Output the (x, y) coordinate of the center of the cell containing the given text.  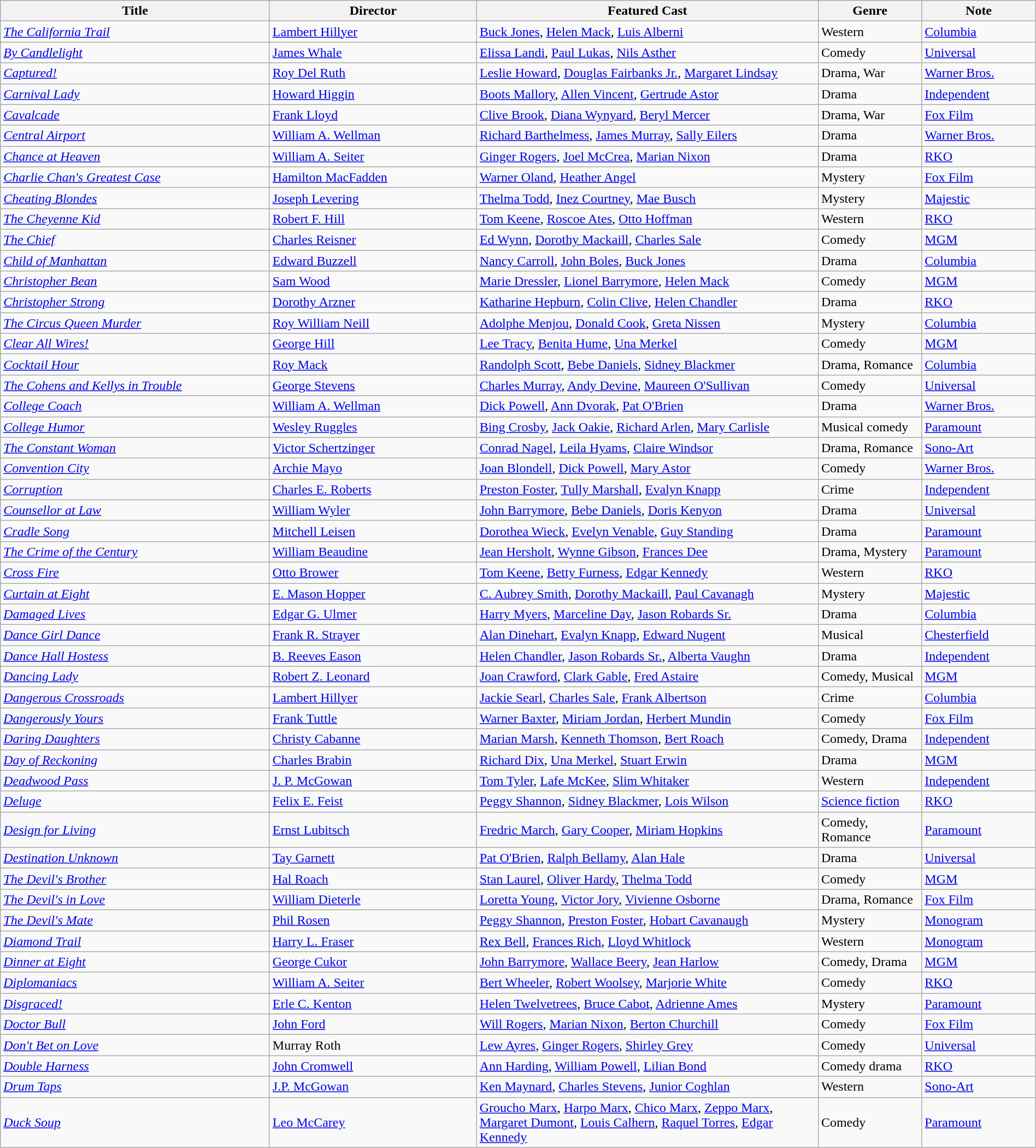
Clear All Wires! (136, 344)
Deadwood Pass (136, 781)
Warner Baxter, Miriam Jordan, Herbert Mundin (647, 718)
J. P. McGowan (373, 781)
Roy Mack (373, 365)
The Constant Woman (136, 448)
The Cohens and Kellys in Trouble (136, 385)
Day of Reckoning (136, 760)
Archie Mayo (373, 468)
Stan Laurel, Oliver Hardy, Thelma Todd (647, 878)
Charles E. Roberts (373, 489)
Musical (870, 635)
Adolphe Menjou, Donald Cook, Greta Nissen (647, 323)
Chesterfield (979, 635)
College Humor (136, 427)
Drum Taps (136, 1087)
Roy Del Ruth (373, 73)
Captured! (136, 73)
Cocktail Hour (136, 365)
The Devil's Brother (136, 878)
Design for Living (136, 830)
Felix E. Feist (373, 801)
E. Mason Hopper (373, 593)
Director (373, 11)
Dorothea Wieck, Evelyn Venable, Guy Standing (647, 531)
Jean Hersholt, Wynne Gibson, Frances Dee (647, 552)
Edgar G. Ulmer (373, 614)
William Beaudine (373, 552)
Hal Roach (373, 878)
Destination Unknown (136, 858)
The Devil's in Love (136, 899)
Double Harness (136, 1066)
The Crime of the Century (136, 552)
Thelma Todd, Inez Courtney, Mae Busch (647, 198)
Diplomaniacs (136, 983)
Marian Marsh, Kenneth Thomson, Bert Roach (647, 739)
Howard Higgin (373, 94)
J.P. McGowan (373, 1087)
Ken Maynard, Charles Stevens, Junior Coghlan (647, 1087)
Buck Jones, Helen Mack, Luis Alberni (647, 32)
Tom Keene, Betty Furness, Edgar Kennedy (647, 572)
Richard Barthelmess, James Murray, Sally Eilers (647, 136)
Central Airport (136, 136)
Counsellor at Law (136, 510)
The California Trail (136, 32)
Leslie Howard, Douglas Fairbanks Jr., Margaret Lindsay (647, 73)
Cavalcade (136, 115)
Victor Schertzinger (373, 448)
John Cromwell (373, 1066)
Comedy, Romance (870, 830)
Peggy Shannon, Preston Foster, Hobart Cavanaugh (647, 920)
Comedy, Musical (870, 677)
Christopher Bean (136, 282)
Warner Oland, Heather Angel (647, 177)
Christy Cabanne (373, 739)
Ernst Lubitsch (373, 830)
Daring Daughters (136, 739)
Richard Dix, Una Merkel, Stuart Erwin (647, 760)
Robert Z. Leonard (373, 677)
Genre (870, 11)
Otto Brower (373, 572)
Featured Cast (647, 11)
Cross Fire (136, 572)
The Cheyenne Kid (136, 219)
College Coach (136, 406)
Cheating Blondes (136, 198)
Don't Bet on Love (136, 1045)
Frank Lloyd (373, 115)
Alan Dinehart, Evalyn Knapp, Edward Nugent (647, 635)
John Barrymore, Bebe Daniels, Doris Kenyon (647, 510)
Tay Garnett (373, 858)
Pat O'Brien, Ralph Bellamy, Alan Hale (647, 858)
Dorothy Arzner (373, 302)
William Dieterle (373, 899)
Charles Reisner (373, 239)
Bing Crosby, Jack Oakie, Richard Arlen, Mary Carlisle (647, 427)
Rex Bell, Frances Rich, Lloyd Whitlock (647, 941)
Christopher Strong (136, 302)
Diamond Trail (136, 941)
William Wyler (373, 510)
Charles Murray, Andy Devine, Maureen O'Sullivan (647, 385)
Frank Tuttle (373, 718)
Robert F. Hill (373, 219)
Curtain at Eight (136, 593)
Deluge (136, 801)
George Hill (373, 344)
Marie Dressler, Lionel Barrymore, Helen Mack (647, 282)
Dancing Lady (136, 677)
Drama, Mystery (870, 552)
Chance at Heaven (136, 156)
James Whale (373, 52)
B. Reeves Eason (373, 656)
Lew Ayres, Ginger Rogers, Shirley Grey (647, 1045)
Cradle Song (136, 531)
Murray Roth (373, 1045)
Tom Keene, Roscoe Ates, Otto Hoffman (647, 219)
Lee Tracy, Benita Hume, Una Merkel (647, 344)
Harry Myers, Marceline Day, Jason Robards Sr. (647, 614)
Dance Girl Dance (136, 635)
Katharine Hepburn, Colin Clive, Helen Chandler (647, 302)
George Stevens (373, 385)
Tom Tyler, Lafe McKee, Slim Whitaker (647, 781)
Carnival Lady (136, 94)
Peggy Shannon, Sidney Blackmer, Lois Wilson (647, 801)
Disgraced! (136, 1004)
Convention City (136, 468)
Child of Manhattan (136, 261)
Charles Brabin (373, 760)
Mitchell Leisen (373, 531)
Fredric March, Gary Cooper, Miriam Hopkins (647, 830)
Sam Wood (373, 282)
Randolph Scott, Bebe Daniels, Sidney Blackmer (647, 365)
Damaged Lives (136, 614)
Dinner at Eight (136, 962)
Harry L. Fraser (373, 941)
Ann Harding, William Powell, Lilian Bond (647, 1066)
George Cukor (373, 962)
Science fiction (870, 801)
Conrad Nagel, Leila Hyams, Claire Windsor (647, 448)
Title (136, 11)
John Ford (373, 1024)
Corruption (136, 489)
Bert Wheeler, Robert Woolsey, Marjorie White (647, 983)
Dangerous Crossroads (136, 698)
Will Rogers, Marian Nixon, Berton Churchill (647, 1024)
Hamilton MacFadden (373, 177)
Wesley Ruggles (373, 427)
Jackie Searl, Charles Sale, Frank Albertson (647, 698)
Doctor Bull (136, 1024)
The Devil's Mate (136, 920)
By Candlelight (136, 52)
Nancy Carroll, John Boles, Buck Jones (647, 261)
Note (979, 11)
Dance Hall Hostess (136, 656)
Dick Powell, Ann Dvorak, Pat O'Brien (647, 406)
John Barrymore, Wallace Beery, Jean Harlow (647, 962)
The Chief (136, 239)
Boots Mallory, Allen Vincent, Gertrude Astor (647, 94)
Erle C. Kenton (373, 1004)
Phil Rosen (373, 920)
Ed Wynn, Dorothy Mackaill, Charles Sale (647, 239)
Elissa Landi, Paul Lukas, Nils Asther (647, 52)
Helen Twelvetrees, Bruce Cabot, Adrienne Ames (647, 1004)
Charlie Chan's Greatest Case (136, 177)
Frank R. Strayer (373, 635)
Loretta Young, Victor Jory, Vivienne Osborne (647, 899)
Musical comedy (870, 427)
Edward Buzzell (373, 261)
Dangerously Yours (136, 718)
Joseph Levering (373, 198)
Helen Chandler, Jason Robards Sr., Alberta Vaughn (647, 656)
Clive Brook, Diana Wynyard, Beryl Mercer (647, 115)
C. Aubrey Smith, Dorothy Mackaill, Paul Cavanagh (647, 593)
Comedy drama (870, 1066)
Roy William Neill (373, 323)
The Circus Queen Murder (136, 323)
Joan Blondell, Dick Powell, Mary Astor (647, 468)
Preston Foster, Tully Marshall, Evalyn Knapp (647, 489)
Ginger Rogers, Joel McCrea, Marian Nixon (647, 156)
Groucho Marx, Harpo Marx, Chico Marx, Zeppo Marx, Margaret Dumont, Louis Calhern, Raquel Torres, Edgar Kennedy (647, 1122)
Duck Soup (136, 1122)
Leo McCarey (373, 1122)
Joan Crawford, Clark Gable, Fred Astaire (647, 677)
